Output the (x, y) coordinate of the center of the cell containing the given text.  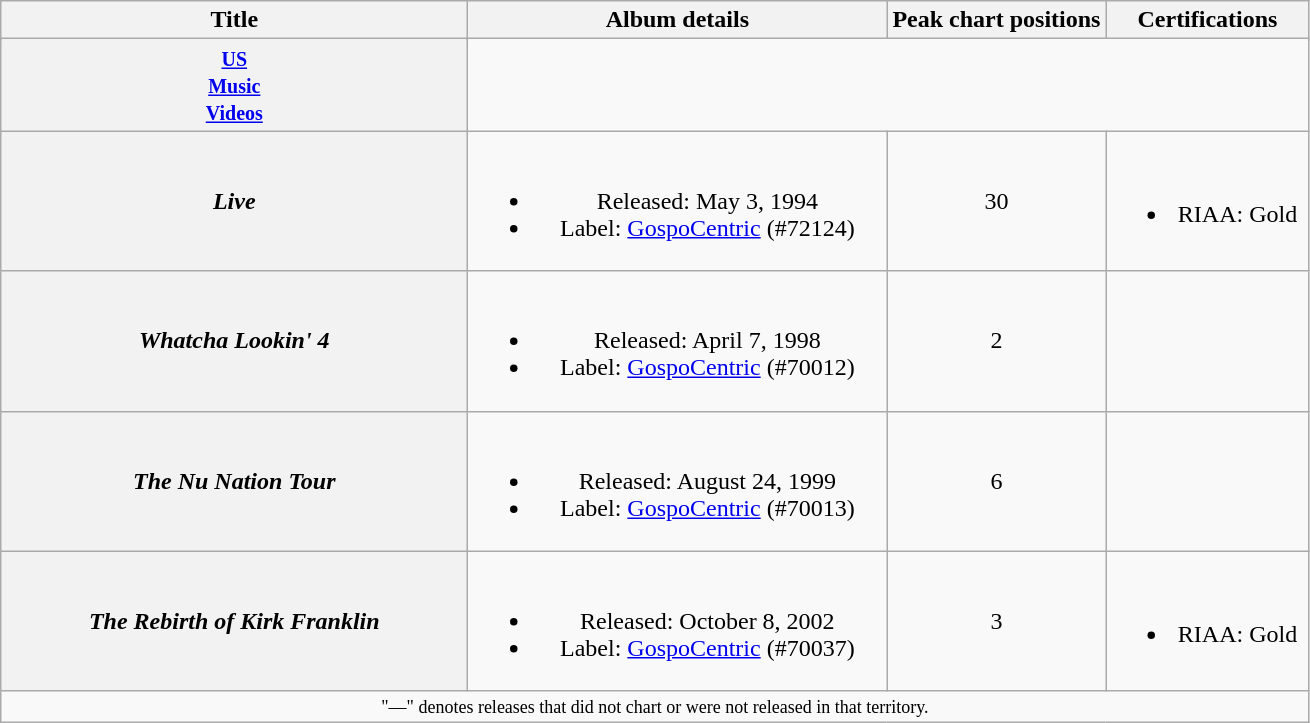
Released: August 24, 1999Label: GospoCentric (#70013) (678, 481)
"—" denotes releases that did not chart or were not released in that territory. (655, 706)
Peak chart positions (996, 20)
Released: October 8, 2002Label: GospoCentric (#70037) (678, 621)
The Rebirth of Kirk Franklin (234, 621)
Certifications (1208, 20)
USMusicVideos (234, 85)
6 (996, 481)
Released: May 3, 1994Label: GospoCentric (#72124) (678, 201)
2 (996, 341)
3 (996, 621)
The Nu Nation Tour (234, 481)
Title (234, 20)
Whatcha Lookin' 4 (234, 341)
Live (234, 201)
Album details (678, 20)
Released: April 7, 1998Label: GospoCentric (#70012) (678, 341)
30 (996, 201)
